Find where the given text appears and provide that cell's center as [x, y] coordinate. 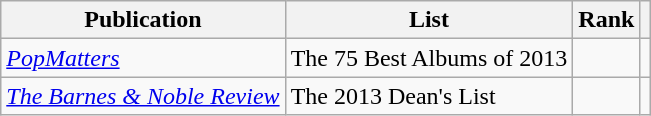
List [429, 20]
The 75 Best Albums of 2013 [429, 58]
Publication [143, 20]
The 2013 Dean's List [429, 96]
PopMatters [143, 58]
The Barnes & Noble Review [143, 96]
Rank [606, 20]
